Capture the cell that displays the provided text and extract its [X, Y] central coordinate. 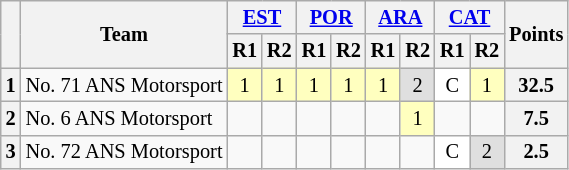
EST [262, 17]
No. 6 ANS Motorsport [124, 118]
2.5 [536, 152]
POR [332, 17]
CAT [470, 17]
Points [536, 34]
32.5 [536, 85]
No. 71 ANS Motorsport [124, 85]
3 [11, 152]
No. 72 ANS Motorsport [124, 152]
Team [124, 34]
7.5 [536, 118]
ARA [400, 17]
